From the cell containing the given text, extract its center point as (X, Y) coordinate. 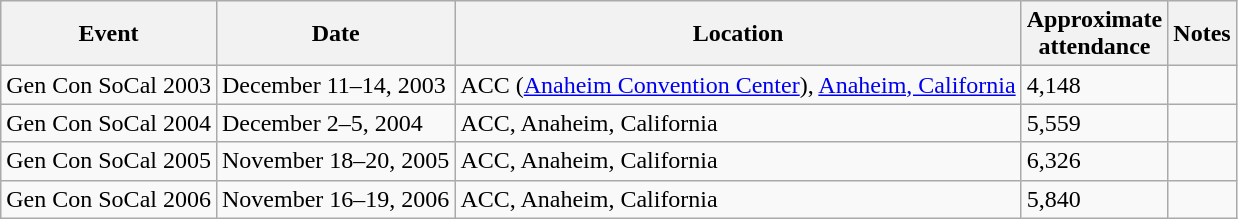
Notes (1202, 34)
November 18–20, 2005 (335, 161)
Gen Con SoCal 2004 (109, 123)
5,559 (1094, 123)
4,148 (1094, 85)
Date (335, 34)
Gen Con SoCal 2005 (109, 161)
December 11–14, 2003 (335, 85)
Location (738, 34)
ACC (Anaheim Convention Center), Anaheim, California (738, 85)
Event (109, 34)
6,326 (1094, 161)
December 2–5, 2004 (335, 123)
Approximateattendance (1094, 34)
Gen Con SoCal 2003 (109, 85)
Gen Con SoCal 2006 (109, 199)
November 16–19, 2006 (335, 199)
5,840 (1094, 199)
